Output the (x, y) coordinate of the center of the cell containing the given text.  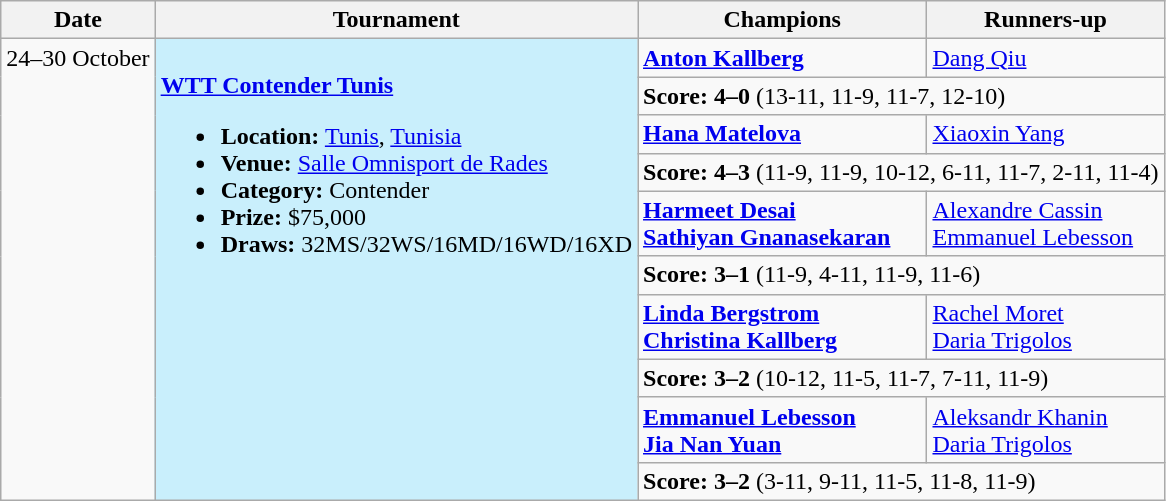
Alexandre Cassin Emmanuel Lebesson (1046, 224)
Score: 4–0 (13-11, 11-9, 11-7, 12-10) (902, 96)
Champions (782, 20)
Aleksandr Khanin Daria Trigolos (1046, 430)
Xiaoxin Yang (1046, 134)
Dang Qiu (1046, 58)
Score: 3–2 (10-12, 11-5, 11-7, 7-11, 11-9) (902, 378)
Score: 3–1 (11-9, 4-11, 11-9, 11-6) (902, 275)
Date (78, 20)
Emmanuel Lebesson Jia Nan Yuan (782, 430)
Score: 4–3 (11-9, 11-9, 10-12, 6-11, 11-7, 2-11, 11-4) (902, 172)
Anton Kallberg (782, 58)
Hana Matelova (782, 134)
Tournament (396, 20)
Harmeet Desai Sathiyan Gnanasekaran (782, 224)
Rachel Moret Daria Trigolos (1046, 326)
Runners-up (1046, 20)
WTT Contender TunisLocation: Tunis, TunisiaVenue: Salle Omnisport de RadesCategory: ContenderPrize: $75,000Draws: 32MS/32WS/16MD/16WD/16XD (396, 270)
24–30 October (78, 270)
Score: 3–2 (3-11, 9-11, 11-5, 11-8, 11-9) (902, 481)
Linda Bergstrom Christina Kallberg (782, 326)
